Provide the [x, y] coordinate of the cell's center where the given text is located.  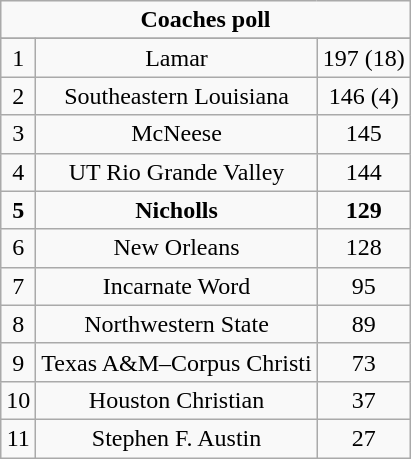
27 [364, 438]
129 [364, 210]
9 [18, 362]
Coaches poll [206, 20]
197 (18) [364, 58]
Houston Christian [176, 400]
6 [18, 248]
Nicholls [176, 210]
145 [364, 134]
Northwestern State [176, 324]
146 (4) [364, 96]
Texas A&M–Corpus Christi [176, 362]
73 [364, 362]
89 [364, 324]
10 [18, 400]
144 [364, 172]
1 [18, 58]
Southeastern Louisiana [176, 96]
McNeese [176, 134]
Stephen F. Austin [176, 438]
New Orleans [176, 248]
11 [18, 438]
37 [364, 400]
95 [364, 286]
Incarnate Word [176, 286]
128 [364, 248]
7 [18, 286]
Lamar [176, 58]
3 [18, 134]
UT Rio Grande Valley [176, 172]
8 [18, 324]
4 [18, 172]
5 [18, 210]
2 [18, 96]
